Provide the (X, Y) coordinate of the cell's center where the given text is located.  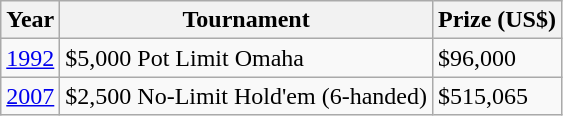
$5,000 Pot Limit Omaha (246, 58)
Year (30, 20)
1992 (30, 58)
2007 (30, 96)
Tournament (246, 20)
$515,065 (496, 96)
$96,000 (496, 58)
Prize (US$) (496, 20)
$2,500 No-Limit Hold'em (6-handed) (246, 96)
